Pinpoint the cell where the given text exists, returning its [X, Y] midpoint coordinate. 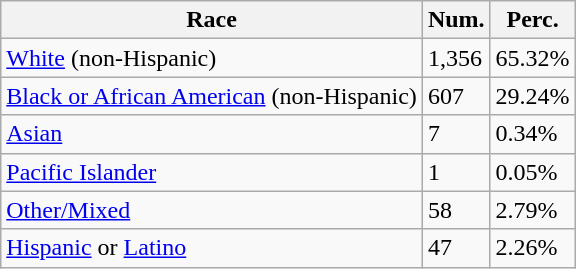
607 [456, 96]
White (non-Hispanic) [212, 58]
Black or African American (non-Hispanic) [212, 96]
1,356 [456, 58]
Other/Mixed [212, 210]
0.05% [532, 172]
0.34% [532, 134]
7 [456, 134]
2.26% [532, 248]
Perc. [532, 20]
Asian [212, 134]
Num. [456, 20]
Race [212, 20]
58 [456, 210]
29.24% [532, 96]
Pacific Islander [212, 172]
Hispanic or Latino [212, 248]
47 [456, 248]
65.32% [532, 58]
2.79% [532, 210]
1 [456, 172]
